Extract the (X, Y) coordinate from the center of the cell holding the provided text.  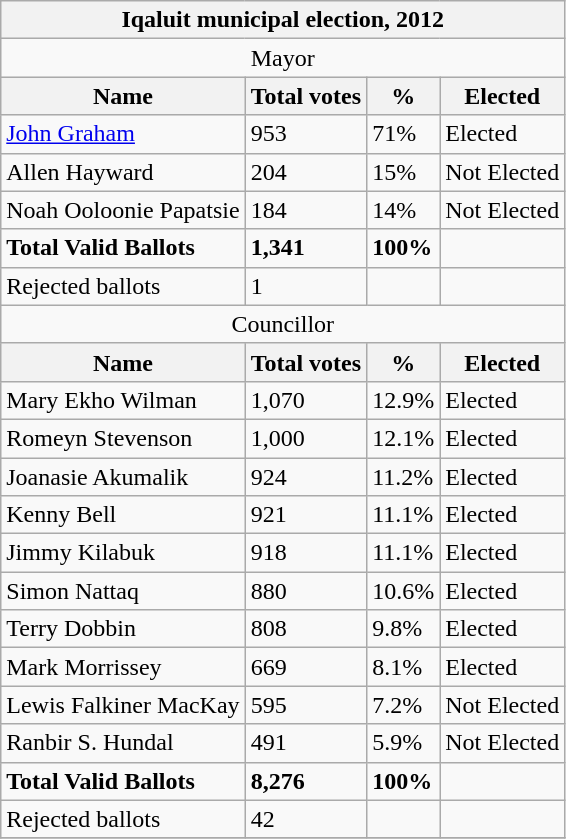
1,070 (306, 400)
924 (306, 477)
Mayor (283, 58)
15% (404, 172)
8.1% (404, 667)
808 (306, 629)
71% (404, 134)
Romeyn Stevenson (123, 438)
7.2% (404, 705)
Jimmy Kilabuk (123, 553)
918 (306, 553)
880 (306, 591)
491 (306, 743)
1 (306, 286)
Councillor (283, 324)
595 (306, 705)
921 (306, 515)
Iqaluit municipal election, 2012 (283, 20)
1,000 (306, 438)
42 (306, 819)
Joanasie Akumalik (123, 477)
8,276 (306, 781)
12.1% (404, 438)
669 (306, 667)
Terry Dobbin (123, 629)
5.9% (404, 743)
John Graham (123, 134)
204 (306, 172)
14% (404, 210)
Ranbir S. Hundal (123, 743)
11.2% (404, 477)
10.6% (404, 591)
Lewis Falkiner MacKay (123, 705)
953 (306, 134)
Mary Ekho Wilman (123, 400)
Noah Ooloonie Papatsie (123, 210)
9.8% (404, 629)
Kenny Bell (123, 515)
Allen Hayward (123, 172)
Mark Morrissey (123, 667)
184 (306, 210)
12.9% (404, 400)
1,341 (306, 248)
Simon Nattaq (123, 591)
